Detect which cell encompasses the target text, then output its [x, y] center coordinate. 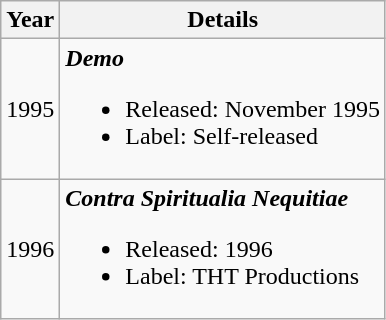
1996 [30, 249]
DemoReleased: November 1995Label: Self-released [223, 109]
Year [30, 20]
Contra Spiritualia NequitiaeReleased: 1996Label: THT Productions [223, 249]
Details [223, 20]
1995 [30, 109]
